Search for the cell housing the specified text and yield its [X, Y] center coordinate. 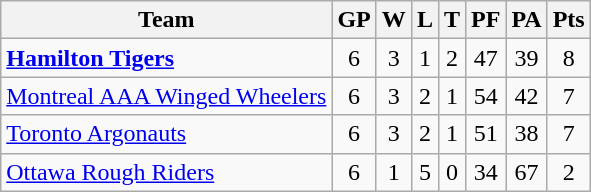
67 [526, 172]
8 [568, 58]
0 [452, 172]
GP [354, 20]
W [394, 20]
Montreal AAA Winged Wheelers [166, 96]
47 [485, 58]
PA [526, 20]
PF [485, 20]
L [424, 20]
38 [526, 134]
T [452, 20]
Ottawa Rough Riders [166, 172]
42 [526, 96]
54 [485, 96]
39 [526, 58]
5 [424, 172]
Pts [568, 20]
Hamilton Tigers [166, 58]
34 [485, 172]
51 [485, 134]
Toronto Argonauts [166, 134]
Team [166, 20]
